Locate the cell with the specified text and output its [X, Y] center coordinate. 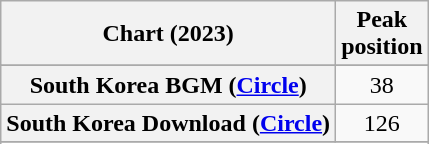
South Korea BGM (Circle) [168, 85]
Chart (2023) [168, 34]
126 [382, 123]
38 [382, 85]
Peakposition [382, 34]
South Korea Download (Circle) [168, 123]
